Find where the given text appears and provide that cell's center as [X, Y] coordinate. 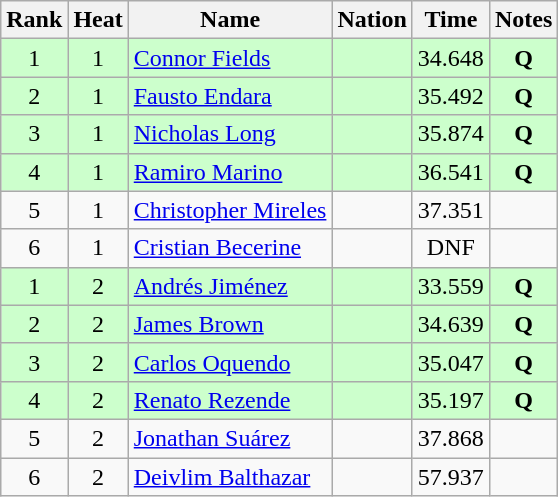
Nation [372, 20]
37.351 [450, 210]
Time [450, 20]
57.937 [450, 477]
35.874 [450, 134]
Nicholas Long [230, 134]
James Brown [230, 324]
Connor Fields [230, 58]
Rank [34, 20]
Jonathan Suárez [230, 438]
Notes [523, 20]
35.197 [450, 400]
37.868 [450, 438]
Carlos Oquendo [230, 362]
Name [230, 20]
Deivlim Balthazar [230, 477]
36.541 [450, 172]
Cristian Becerine [230, 248]
Andrés Jiménez [230, 286]
Heat [98, 20]
Christopher Mireles [230, 210]
34.648 [450, 58]
Fausto Endara [230, 96]
33.559 [450, 286]
35.492 [450, 96]
Ramiro Marino [230, 172]
Renato Rezende [230, 400]
35.047 [450, 362]
34.639 [450, 324]
DNF [450, 248]
